Capture the cell that displays the provided text and extract its (x, y) central coordinate. 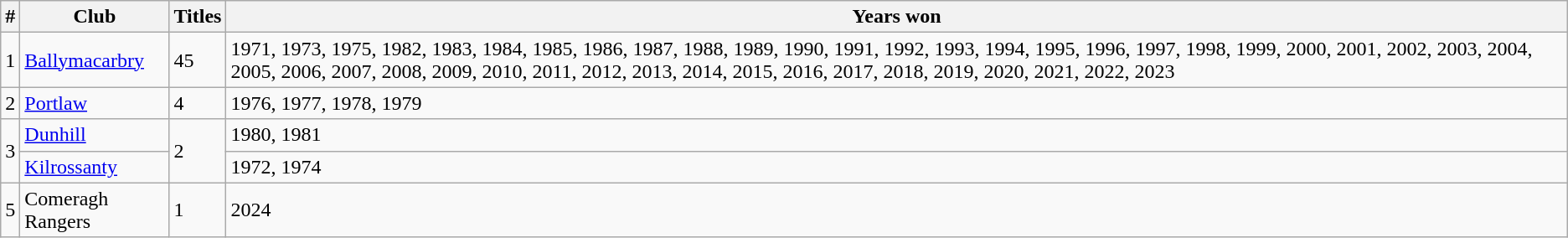
45 (198, 60)
1976, 1977, 1978, 1979 (896, 103)
Titles (198, 17)
# (10, 17)
Portlaw (95, 103)
1980, 1981 (896, 135)
Kilrossanty (95, 167)
2024 (896, 210)
4 (198, 103)
Club (95, 17)
3 (10, 151)
1972, 1974 (896, 167)
Comeragh Rangers (95, 210)
Years won (896, 17)
Dunhill (95, 135)
5 (10, 210)
Ballymacarbry (95, 60)
